Search for the cell housing the specified text and yield its [x, y] center coordinate. 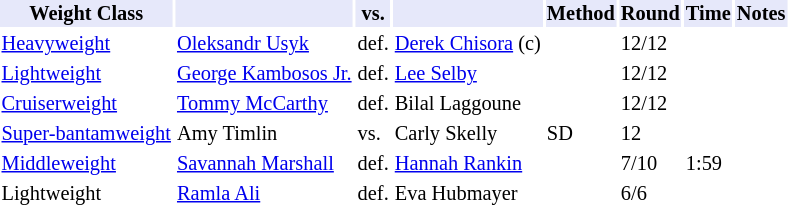
Cruiserweight [86, 104]
12 [650, 134]
Lightweight [86, 74]
SD [580, 134]
1:59 [708, 164]
Carly Skelly [468, 134]
Tommy McCarthy [264, 104]
Oleksandr Usyk [264, 44]
Amy Timlin [264, 134]
Method [580, 14]
Heavyweight [86, 44]
Derek Chisora (c) [468, 44]
Hannah Rankin [468, 164]
George Kambosos Jr. [264, 74]
Round [650, 14]
Super-bantamweight [86, 134]
Middleweight [86, 164]
7/10 [650, 164]
Bilal Laggoune [468, 104]
Savannah Marshall [264, 164]
Weight Class [86, 14]
Notes [761, 14]
Time [708, 14]
Lee Selby [468, 74]
